Pinpoint the cell where the given text exists, returning its (x, y) midpoint coordinate. 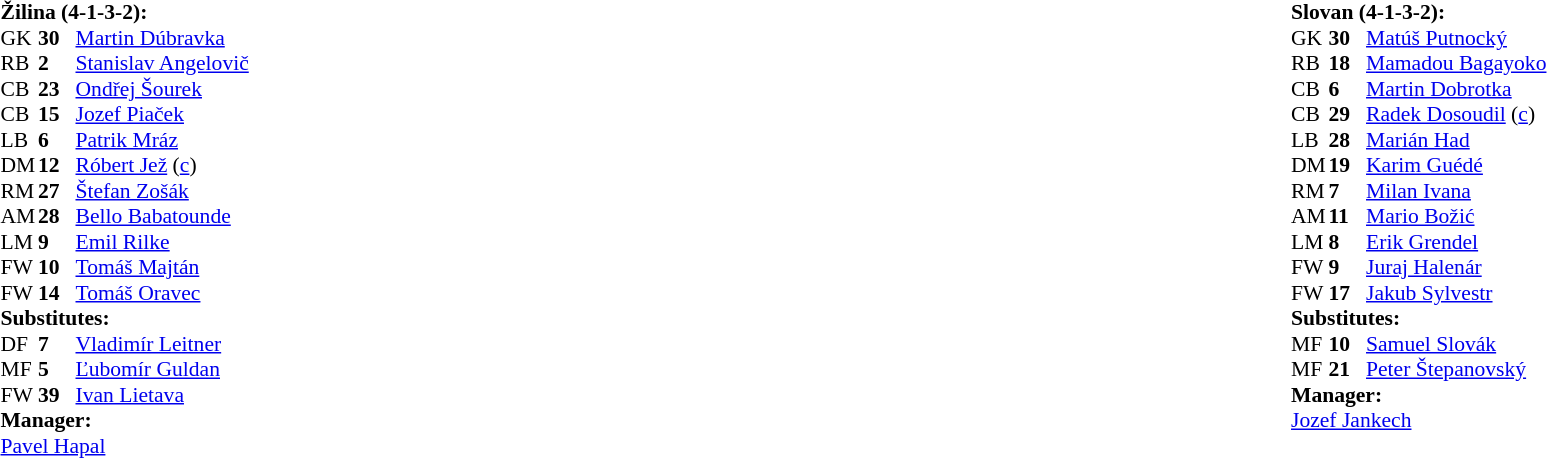
Jakub Sylvestr (1456, 293)
19 (1348, 165)
Bello Babatounde (162, 217)
Slovan (4-1-3-2): (1418, 13)
Samuel Slovák (1456, 344)
Martin Dobrotka (1456, 89)
Vladimír Leitner (162, 344)
12 (57, 165)
Erik Grendel (1456, 242)
Mamadou Bagayoko (1456, 63)
39 (57, 395)
Tomáš Majtán (162, 267)
Jozef Jankech (1418, 421)
Peter Štepanovský (1456, 369)
21 (1348, 369)
Karim Guédé (1456, 165)
Milan Ivana (1456, 191)
Emil Rilke (162, 242)
Patrik Mráz (162, 140)
Róbert Jež (c) (162, 165)
Juraj Halenár (1456, 267)
Stanislav Angelovič (162, 63)
Jozef Piaček (162, 115)
Ľubomír Guldan (162, 369)
17 (1348, 293)
2 (57, 63)
11 (1348, 217)
18 (1348, 63)
5 (57, 369)
23 (57, 89)
15 (57, 115)
Matúš Putnocký (1456, 38)
8 (1348, 242)
DF (19, 344)
Radek Dosoudil (c) (1456, 115)
Martin Dúbravka (162, 38)
Štefan Zošák (162, 191)
Tomáš Oravec (162, 293)
29 (1348, 115)
Žilina (4-1-3-2): (124, 13)
Ivan Lietava (162, 395)
14 (57, 293)
Ondřej Šourek (162, 89)
Mario Božić (1456, 217)
27 (57, 191)
Marián Had (1456, 140)
